Identify which cell holds the provided text, then report its [x, y] central coordinate. 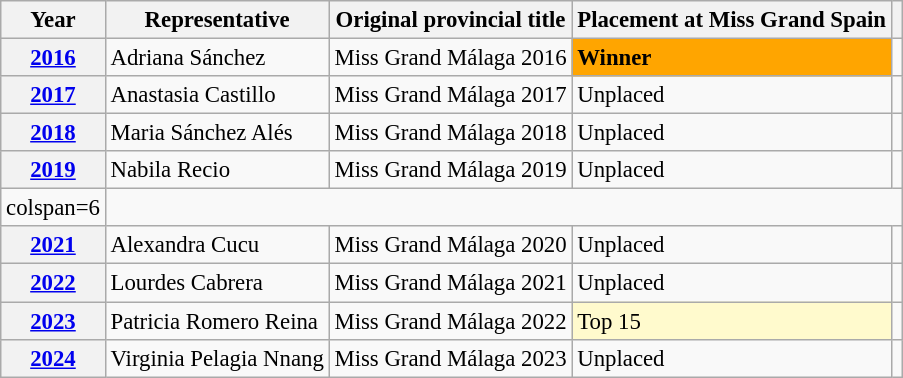
Winner [732, 58]
Year [53, 20]
2019 [53, 170]
2018 [53, 133]
Original provincial title [450, 20]
Adriana Sánchez [217, 58]
Miss Grand Málaga 2021 [450, 283]
Miss Grand Málaga 2023 [450, 358]
2017 [53, 95]
Nabila Recio [217, 170]
colspan=6 [53, 208]
Alexandra Cucu [217, 245]
2023 [53, 321]
2022 [53, 283]
Miss Grand Málaga 2018 [450, 133]
Patricia Romero Reina [217, 321]
Maria Sánchez Alés [217, 133]
2021 [53, 245]
Miss Grand Málaga 2019 [450, 170]
Miss Grand Málaga 2020 [450, 245]
Anastasia Castillo [217, 95]
Virginia Pelagia Nnang [217, 358]
Representative [217, 20]
Miss Grand Málaga 2022 [450, 321]
Placement at Miss Grand Spain [732, 20]
Miss Grand Málaga 2017 [450, 95]
Miss Grand Málaga 2016 [450, 58]
Top 15 [732, 321]
2016 [53, 58]
2024 [53, 358]
Lourdes Cabrera [217, 283]
